Capture the cell that displays the provided text and extract its [x, y] central coordinate. 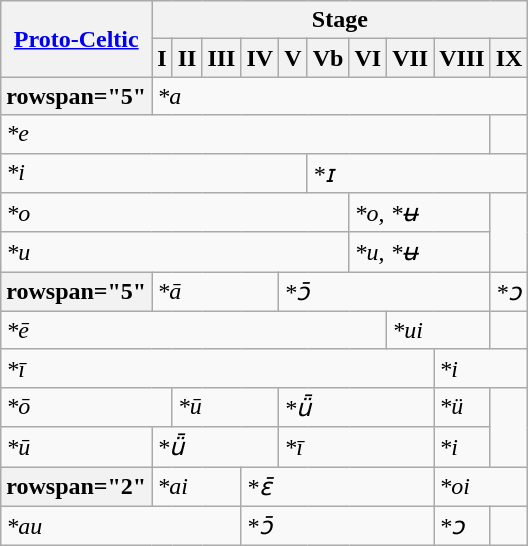
IX [509, 58]
*ɛ̄ [338, 486]
*u, *ʉ [420, 252]
*ü [462, 407]
*oi [481, 486]
*ē [194, 330]
Proto-Celtic [76, 39]
V [293, 58]
*ō [86, 407]
Vb [328, 58]
*o [175, 213]
*ɪ [418, 173]
I [162, 58]
*ui [439, 330]
*ā [216, 292]
*e [246, 134]
VIII [462, 58]
VI [368, 58]
VII [410, 58]
rowspan="2" [76, 486]
*a [340, 96]
II [187, 58]
*o, *ʉ [420, 213]
*au [121, 526]
IV [260, 58]
Stage [340, 20]
*ai [196, 486]
III [222, 58]
*u [175, 252]
